Find where the given text appears and provide that cell's center as [x, y] coordinate. 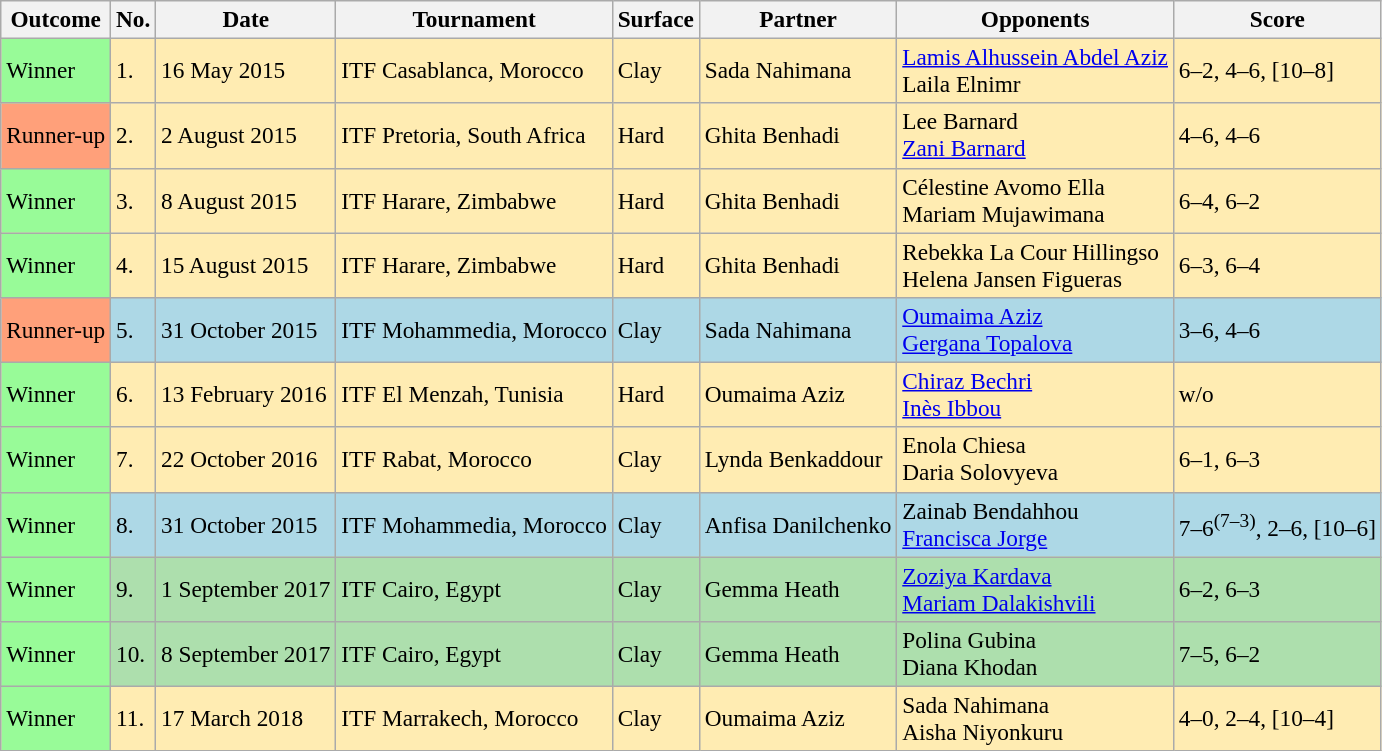
Lamis Alhussein Abdel Aziz Laila Elnimr [1035, 70]
ITF Casablanca, Morocco [474, 70]
Oumaima Aziz Gergana Topalova [1035, 330]
Sada Nahimana Aisha Niyonkuru [1035, 718]
w/o [1277, 394]
6. [134, 394]
Opponents [1035, 19]
Partner [798, 19]
7. [134, 460]
5. [134, 330]
7–6(7–3), 2–6, [10–6] [1277, 524]
13 February 2016 [246, 394]
4–0, 2–4, [10–4] [1277, 718]
ITF Rabat, Morocco [474, 460]
Célestine Avomo Ella Mariam Mujawimana [1035, 200]
Lee Barnard Zani Barnard [1035, 136]
Zainab Bendahhou Francisca Jorge [1035, 524]
ITF Marrakech, Morocco [474, 718]
6–2, 4–6, [10–8] [1277, 70]
4–6, 4–6 [1277, 136]
8. [134, 524]
15 August 2015 [246, 264]
17 March 2018 [246, 718]
4. [134, 264]
Anfisa Danilchenko [798, 524]
Zoziya Kardava Mariam Dalakishvili [1035, 588]
Surface [656, 19]
1 September 2017 [246, 588]
Enola Chiesa Daria Solovyeva [1035, 460]
2 August 2015 [246, 136]
6–4, 6–2 [1277, 200]
ITF Pretoria, South Africa [474, 136]
Lynda Benkaddour [798, 460]
3. [134, 200]
2. [134, 136]
16 May 2015 [246, 70]
9. [134, 588]
ITF El Menzah, Tunisia [474, 394]
10. [134, 654]
7–5, 6–2 [1277, 654]
8 August 2015 [246, 200]
Outcome [56, 19]
Polina Gubina Diana Khodan [1035, 654]
Score [1277, 19]
Date [246, 19]
Rebekka La Cour Hillingso Helena Jansen Figueras [1035, 264]
Tournament [474, 19]
6–2, 6–3 [1277, 588]
Chiraz Bechri Inès Ibbou [1035, 394]
22 October 2016 [246, 460]
6–1, 6–3 [1277, 460]
8 September 2017 [246, 654]
6–3, 6–4 [1277, 264]
1. [134, 70]
No. [134, 19]
11. [134, 718]
3–6, 4–6 [1277, 330]
